Capture the cell that displays the provided text and extract its (x, y) central coordinate. 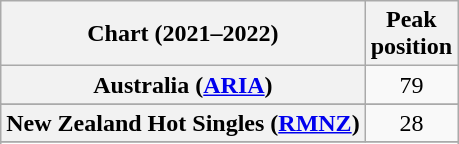
28 (411, 123)
Chart (2021–2022) (183, 34)
79 (411, 85)
Australia (ARIA) (183, 85)
New Zealand Hot Singles (RMNZ) (183, 123)
Peakposition (411, 34)
